Capture the cell that displays the provided text and extract its (x, y) central coordinate. 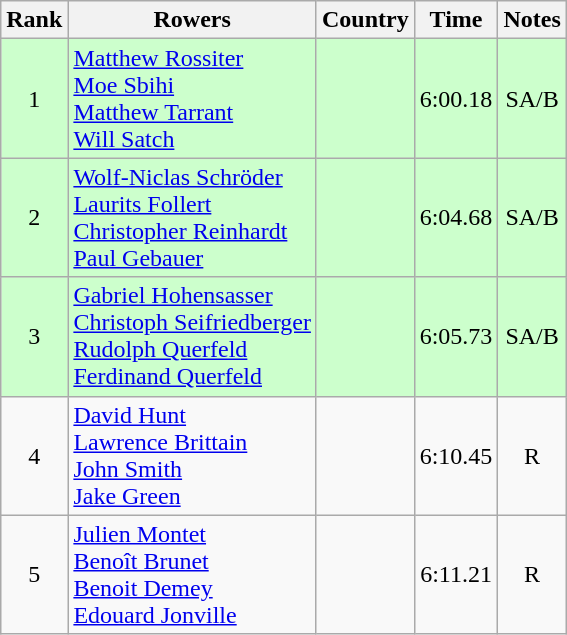
6:04.68 (456, 218)
6:00.18 (456, 98)
Country (365, 20)
Wolf-Niclas SchröderLaurits FollertChristopher ReinhardtPaul Gebauer (192, 218)
3 (34, 336)
4 (34, 456)
Gabriel HohensasserChristoph SeifriedbergerRudolph QuerfeldFerdinand Querfeld (192, 336)
6:11.21 (456, 574)
Rowers (192, 20)
David HuntLawrence BrittainJohn SmithJake Green (192, 456)
6:05.73 (456, 336)
Matthew RossiterMoe SbihiMatthew TarrantWill Satch (192, 98)
Julien MontetBenoît BrunetBenoit DemeyEdouard Jonville (192, 574)
5 (34, 574)
2 (34, 218)
Rank (34, 20)
Time (456, 20)
Notes (532, 20)
6:10.45 (456, 456)
1 (34, 98)
